Return [x, y] of the center of cell containing provided text 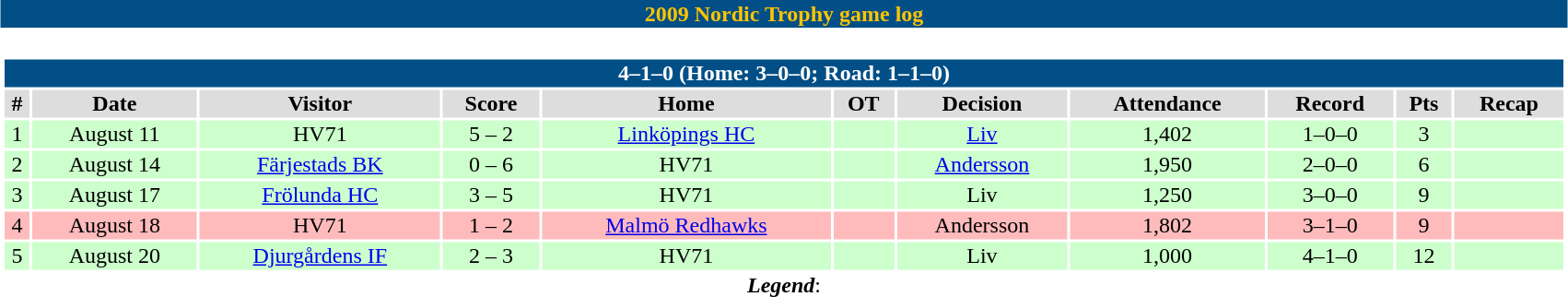
Attendance [1168, 104]
1,250 [1168, 195]
Visitor [320, 104]
4–1–0 [1330, 255]
Färjestads BK [320, 165]
12 [1424, 255]
6 [1424, 165]
2009 Nordic Trophy game log [784, 14]
Recap [1509, 104]
# [17, 104]
Malmö Redhawks [687, 226]
August 20 [114, 255]
5 – 2 [492, 134]
Date [114, 104]
1,950 [1168, 165]
2–0–0 [1330, 165]
5 [17, 255]
1–0–0 [1330, 134]
2 [17, 165]
Frölunda HC [320, 195]
3–1–0 [1330, 226]
August 11 [114, 134]
1,802 [1168, 226]
4 [17, 226]
0 – 6 [492, 165]
August 18 [114, 226]
Decision [982, 104]
Djurgårdens IF [320, 255]
Score [492, 104]
1 – 2 [492, 226]
1,402 [1168, 134]
August 17 [114, 195]
2 – 3 [492, 255]
Record [1330, 104]
Home [687, 104]
3 – 5 [492, 195]
1,000 [1168, 255]
August 14 [114, 165]
4–1–0 (Home: 3–0–0; Road: 1–1–0) [783, 73]
3–0–0 [1330, 195]
Pts [1424, 104]
1 [17, 134]
OT [863, 104]
Linköpings HC [687, 134]
